From the cell containing the given text, extract its center point as (X, Y) coordinate. 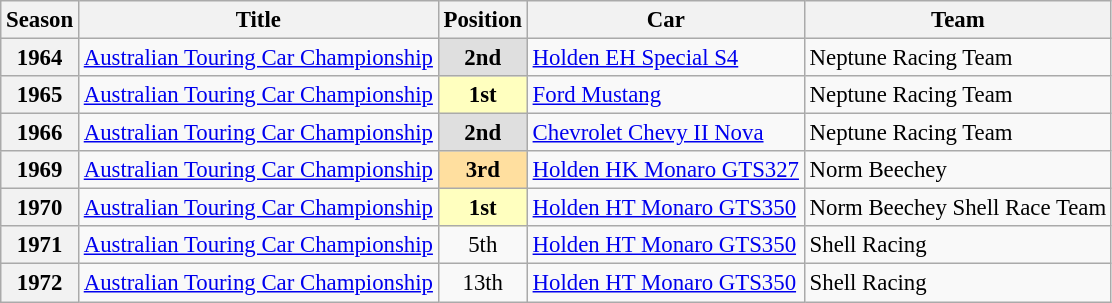
Norm Beechey (958, 170)
1972 (40, 283)
1964 (40, 58)
Norm Beechey Shell Race Team (958, 208)
Team (958, 20)
Ford Mustang (666, 95)
1966 (40, 133)
Holden HK Monaro GTS327 (666, 170)
Chevrolet Chevy II Nova (666, 133)
5th (482, 245)
1970 (40, 208)
Car (666, 20)
1965 (40, 95)
1971 (40, 245)
Position (482, 20)
3rd (482, 170)
1969 (40, 170)
13th (482, 283)
Title (258, 20)
Season (40, 20)
Holden EH Special S4 (666, 58)
